Find where the given text appears and provide that cell's center as [x, y] coordinate. 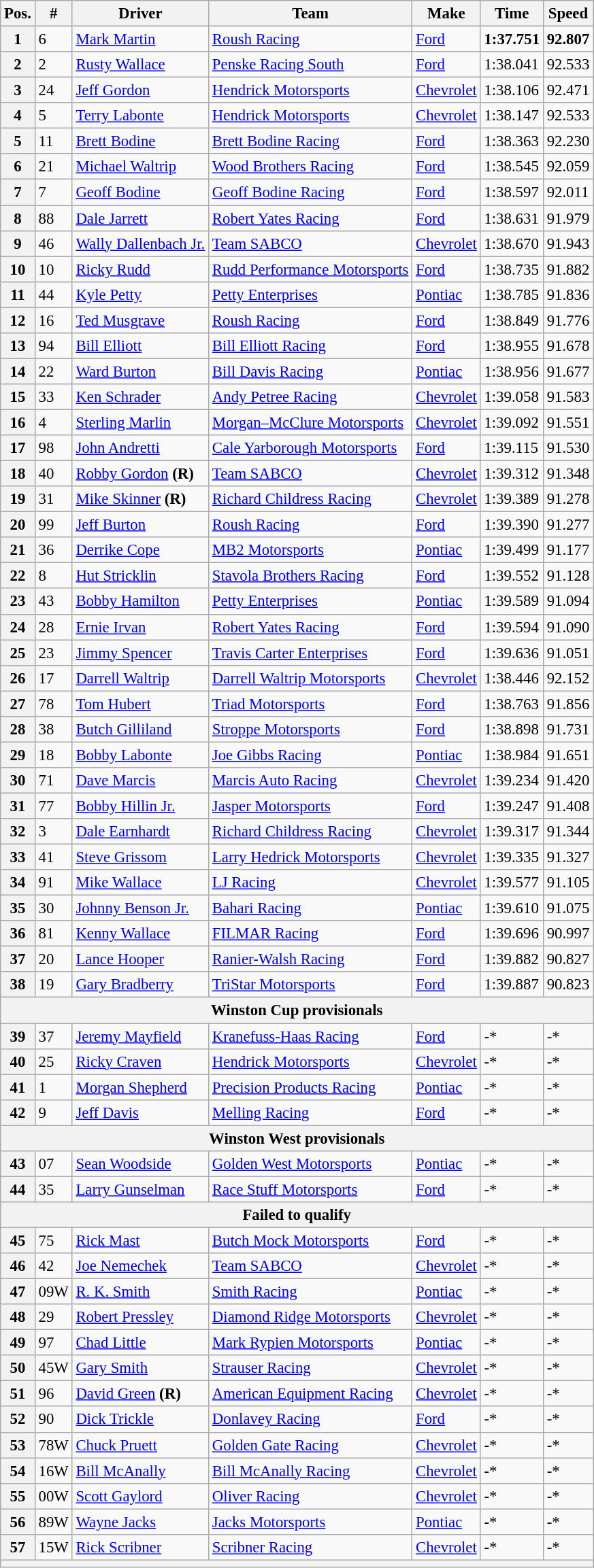
Darrell Waltrip [140, 678]
Winston West provisionals [297, 1138]
99 [53, 525]
Jimmy Spencer [140, 653]
Bill McAnally Racing [310, 1471]
91.051 [567, 653]
John Andretti [140, 448]
Jeff Davis [140, 1112]
1:39.552 [512, 576]
1:39.115 [512, 448]
Failed to qualify [297, 1215]
91 [53, 883]
77 [53, 806]
91.943 [567, 243]
1:39.594 [512, 627]
53 [18, 1445]
00W [53, 1496]
Johnny Benson Jr. [140, 908]
Robby Gordon (R) [140, 474]
92.807 [567, 39]
Donlavey Racing [310, 1420]
Penske Racing South [310, 65]
91.678 [567, 346]
Wood Brothers Racing [310, 167]
1:38.956 [512, 371]
91.651 [567, 755]
1:39.887 [512, 985]
Travis Carter Enterprises [310, 653]
91.731 [567, 730]
Lance Hooper [140, 959]
Bill Davis Racing [310, 371]
Rusty Wallace [140, 65]
91.530 [567, 448]
Brett Bodine [140, 141]
Bobby Hamilton [140, 602]
1:39.577 [512, 883]
52 [18, 1420]
1:38.106 [512, 90]
R. K. Smith [140, 1292]
1:39.610 [512, 908]
1:39.234 [512, 781]
Scott Gaylord [140, 1496]
1:38.446 [512, 678]
Terry Labonte [140, 116]
56 [18, 1522]
Time [512, 14]
Rick Scribner [140, 1548]
Gary Bradberry [140, 985]
Jacks Motorsports [310, 1522]
1:38.041 [512, 65]
Darrell Waltrip Motorsports [310, 678]
Wayne Jacks [140, 1522]
45W [53, 1368]
39 [18, 1036]
92.011 [567, 192]
09W [53, 1292]
Jeremy Mayfield [140, 1036]
Larry Gunselman [140, 1189]
FILMAR Racing [310, 934]
47 [18, 1292]
91.551 [567, 422]
TriStar Motorsports [310, 985]
Ted Musgrave [140, 320]
1:39.092 [512, 422]
90.823 [567, 985]
96 [53, 1394]
1:39.589 [512, 602]
1:38.763 [512, 704]
90.997 [567, 934]
Dale Jarrett [140, 218]
Pos. [18, 14]
13 [18, 346]
91.278 [567, 499]
Sterling Marlin [140, 422]
48 [18, 1317]
Jeff Burton [140, 525]
Kenny Wallace [140, 934]
1:39.247 [512, 806]
1:38.898 [512, 730]
Mike Skinner (R) [140, 499]
Chuck Pruett [140, 1445]
Morgan Shepherd [140, 1087]
26 [18, 678]
American Equipment Racing [310, 1394]
Diamond Ridge Motorsports [310, 1317]
Smith Racing [310, 1292]
1:38.545 [512, 167]
Driver [140, 14]
91.277 [567, 525]
91.677 [567, 371]
Oliver Racing [310, 1496]
15W [53, 1548]
49 [18, 1343]
1:38.631 [512, 218]
91.090 [567, 627]
07 [53, 1164]
27 [18, 704]
55 [18, 1496]
Tom Hubert [140, 704]
12 [18, 320]
David Green (R) [140, 1394]
Bill Elliott [140, 346]
Triad Motorsports [310, 704]
75 [53, 1240]
Chad Little [140, 1343]
90 [53, 1420]
1:37.751 [512, 39]
91.408 [567, 806]
Larry Hedrick Motorsports [310, 857]
Golden Gate Racing [310, 1445]
97 [53, 1343]
1:38.147 [512, 116]
1:39.317 [512, 832]
1:39.389 [512, 499]
Joe Nemechek [140, 1266]
92.059 [567, 167]
Race Stuff Motorsports [310, 1189]
91.105 [567, 883]
45 [18, 1240]
Speed [567, 14]
16W [53, 1471]
57 [18, 1548]
Winston Cup provisionals [297, 1010]
92.230 [567, 141]
1:39.636 [512, 653]
32 [18, 832]
Dick Trickle [140, 1420]
91.979 [567, 218]
Jasper Motorsports [310, 806]
Robert Pressley [140, 1317]
91.776 [567, 320]
50 [18, 1368]
Bill McAnally [140, 1471]
Golden West Motorsports [310, 1164]
Rick Mast [140, 1240]
98 [53, 448]
91.348 [567, 474]
Stroppe Motorsports [310, 730]
Sean Woodside [140, 1164]
1:38.670 [512, 243]
92.471 [567, 90]
88 [53, 218]
1:38.955 [512, 346]
91.344 [567, 832]
1:38.363 [512, 141]
Geoff Bodine Racing [310, 192]
91.420 [567, 781]
Stavola Brothers Racing [310, 576]
91.075 [567, 908]
Team [310, 14]
Dave Marcis [140, 781]
91.583 [567, 397]
Andy Petree Racing [310, 397]
Ricky Rudd [140, 269]
MB2 Motorsports [310, 550]
Wally Dallenbach Jr. [140, 243]
1:39.335 [512, 857]
1:39.390 [512, 525]
Kranefuss-Haas Racing [310, 1036]
Ken Schrader [140, 397]
Ernie Irvan [140, 627]
Brett Bodine Racing [310, 141]
Joe Gibbs Racing [310, 755]
54 [18, 1471]
LJ Racing [310, 883]
1:38.735 [512, 269]
Bobby Hillin Jr. [140, 806]
90.827 [567, 959]
91.128 [567, 576]
Butch Gilliland [140, 730]
91.327 [567, 857]
Cale Yarborough Motorsports [310, 448]
14 [18, 371]
Mike Wallace [140, 883]
Mark Martin [140, 39]
1:39.696 [512, 934]
1:38.849 [512, 320]
Jeff Gordon [140, 90]
Bill Elliott Racing [310, 346]
71 [53, 781]
92.152 [567, 678]
Dale Earnhardt [140, 832]
Melling Racing [310, 1112]
81 [53, 934]
1:38.984 [512, 755]
Ward Burton [140, 371]
89W [53, 1522]
51 [18, 1394]
1:39.882 [512, 959]
Geoff Bodine [140, 192]
Bobby Labonte [140, 755]
91.882 [567, 269]
1:39.499 [512, 550]
1:38.785 [512, 294]
1:38.597 [512, 192]
91.856 [567, 704]
Gary Smith [140, 1368]
Kyle Petty [140, 294]
Bahari Racing [310, 908]
Make [446, 14]
Michael Waltrip [140, 167]
Ricky Craven [140, 1061]
Hut Stricklin [140, 576]
91.094 [567, 602]
Steve Grissom [140, 857]
15 [18, 397]
91.177 [567, 550]
# [53, 14]
91.836 [567, 294]
Ranier-Walsh Racing [310, 959]
1:39.312 [512, 474]
Butch Mock Motorsports [310, 1240]
1:39.058 [512, 397]
Morgan–McClure Motorsports [310, 422]
94 [53, 346]
78 [53, 704]
34 [18, 883]
Mark Rypien Motorsports [310, 1343]
Derrike Cope [140, 550]
Strauser Racing [310, 1368]
Rudd Performance Motorsports [310, 269]
Scribner Racing [310, 1548]
Precision Products Racing [310, 1087]
Marcis Auto Racing [310, 781]
78W [53, 1445]
